Identify which cell holds the provided text, then report its (X, Y) central coordinate. 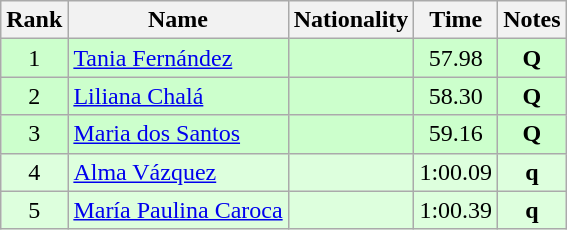
Tania Fernández (178, 58)
Alma Vázquez (178, 172)
Name (178, 20)
Nationality (351, 20)
1:00.09 (456, 172)
59.16 (456, 134)
Maria dos Santos (178, 134)
1:00.39 (456, 210)
3 (34, 134)
Rank (34, 20)
Liliana Chalá (178, 96)
58.30 (456, 96)
57.98 (456, 58)
Notes (532, 20)
Time (456, 20)
1 (34, 58)
5 (34, 210)
María Paulina Caroca (178, 210)
2 (34, 96)
4 (34, 172)
